Scan for the cell matching the given text and deliver its [X, Y] coordinate at center. 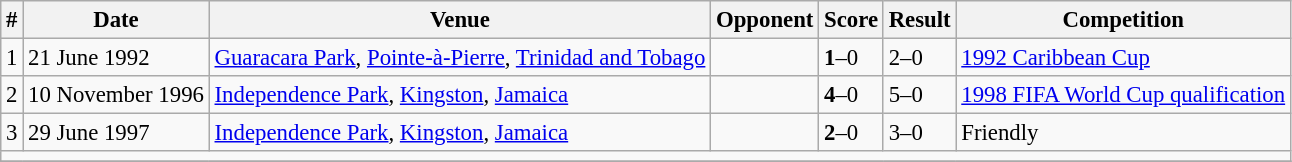
# [12, 20]
Opponent [765, 20]
21 June 1992 [116, 58]
2 [12, 95]
1 [12, 58]
Result [920, 20]
5–0 [920, 95]
Competition [1123, 20]
1–0 [852, 58]
1998 FIFA World Cup qualification [1123, 95]
3 [12, 133]
3–0 [920, 133]
Venue [460, 20]
Friendly [1123, 133]
29 June 1997 [116, 133]
4–0 [852, 95]
Score [852, 20]
Date [116, 20]
Guaracara Park, Pointe-à-Pierre, Trinidad and Tobago [460, 58]
1992 Caribbean Cup [1123, 58]
10 November 1996 [116, 95]
